Return [x, y] of the center of cell containing provided text 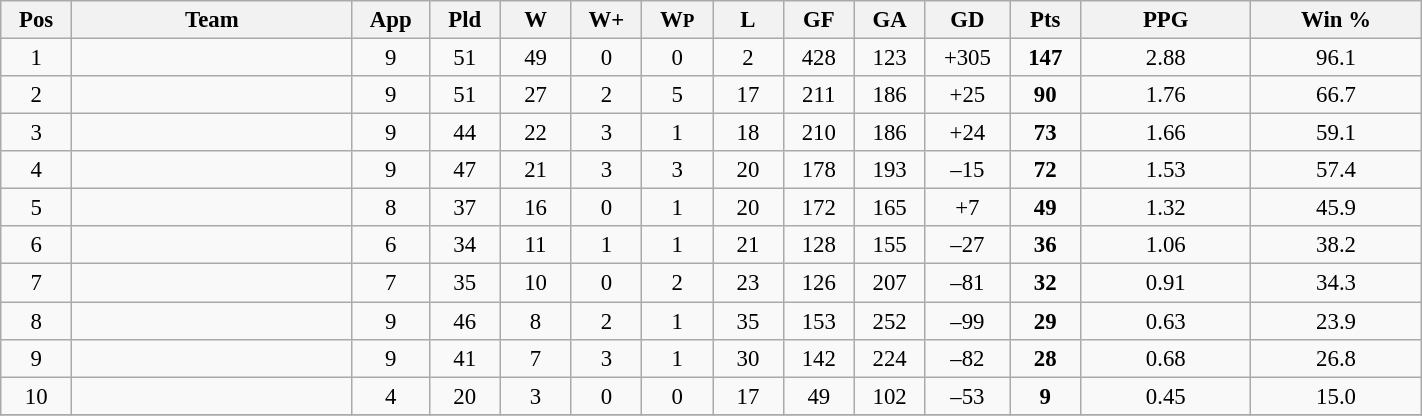
155 [890, 245]
0.68 [1166, 358]
–53 [968, 396]
App [390, 20]
172 [818, 208]
W [536, 20]
GF [818, 20]
165 [890, 208]
16 [536, 208]
211 [818, 95]
252 [890, 321]
0.91 [1166, 283]
WP [678, 20]
–99 [968, 321]
178 [818, 170]
34 [464, 245]
102 [890, 396]
W+ [606, 20]
GD [968, 20]
47 [464, 170]
41 [464, 358]
59.1 [1336, 133]
29 [1046, 321]
23.9 [1336, 321]
224 [890, 358]
147 [1046, 58]
26.8 [1336, 358]
–15 [968, 170]
GA [890, 20]
15.0 [1336, 396]
+25 [968, 95]
0.45 [1166, 396]
1.66 [1166, 133]
57.4 [1336, 170]
28 [1046, 358]
+305 [968, 58]
1.76 [1166, 95]
Team [212, 20]
1.53 [1166, 170]
38.2 [1336, 245]
128 [818, 245]
1.32 [1166, 208]
–82 [968, 358]
73 [1046, 133]
+7 [968, 208]
–27 [968, 245]
66.7 [1336, 95]
207 [890, 283]
18 [748, 133]
90 [1046, 95]
Win % [1336, 20]
+24 [968, 133]
37 [464, 208]
428 [818, 58]
126 [818, 283]
34.3 [1336, 283]
11 [536, 245]
L [748, 20]
Pts [1046, 20]
Pos [36, 20]
PPG [1166, 20]
22 [536, 133]
45.9 [1336, 208]
142 [818, 358]
30 [748, 358]
96.1 [1336, 58]
Pld [464, 20]
23 [748, 283]
0.63 [1166, 321]
–81 [968, 283]
193 [890, 170]
210 [818, 133]
27 [536, 95]
1.06 [1166, 245]
32 [1046, 283]
44 [464, 133]
72 [1046, 170]
46 [464, 321]
123 [890, 58]
2.88 [1166, 58]
36 [1046, 245]
153 [818, 321]
